For the text-containing cell, return its midpoint in [x, y] coordinate format. 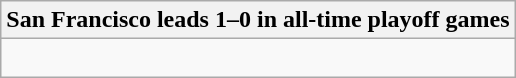
San Francisco leads 1–0 in all-time playoff games [258, 20]
